Capture the cell that displays the provided text and extract its (X, Y) central coordinate. 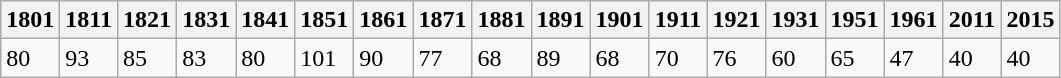
93 (89, 58)
1911 (678, 20)
65 (854, 58)
2011 (972, 20)
1921 (736, 20)
1821 (148, 20)
1951 (854, 20)
1901 (620, 20)
1811 (89, 20)
1961 (914, 20)
1861 (384, 20)
101 (324, 58)
83 (206, 58)
76 (736, 58)
1881 (502, 20)
47 (914, 58)
1801 (30, 20)
1891 (560, 20)
70 (678, 58)
60 (796, 58)
90 (384, 58)
85 (148, 58)
77 (442, 58)
1831 (206, 20)
1871 (442, 20)
2015 (1030, 20)
1851 (324, 20)
1931 (796, 20)
1841 (266, 20)
89 (560, 58)
